Return (X, Y) of the center of cell containing provided text 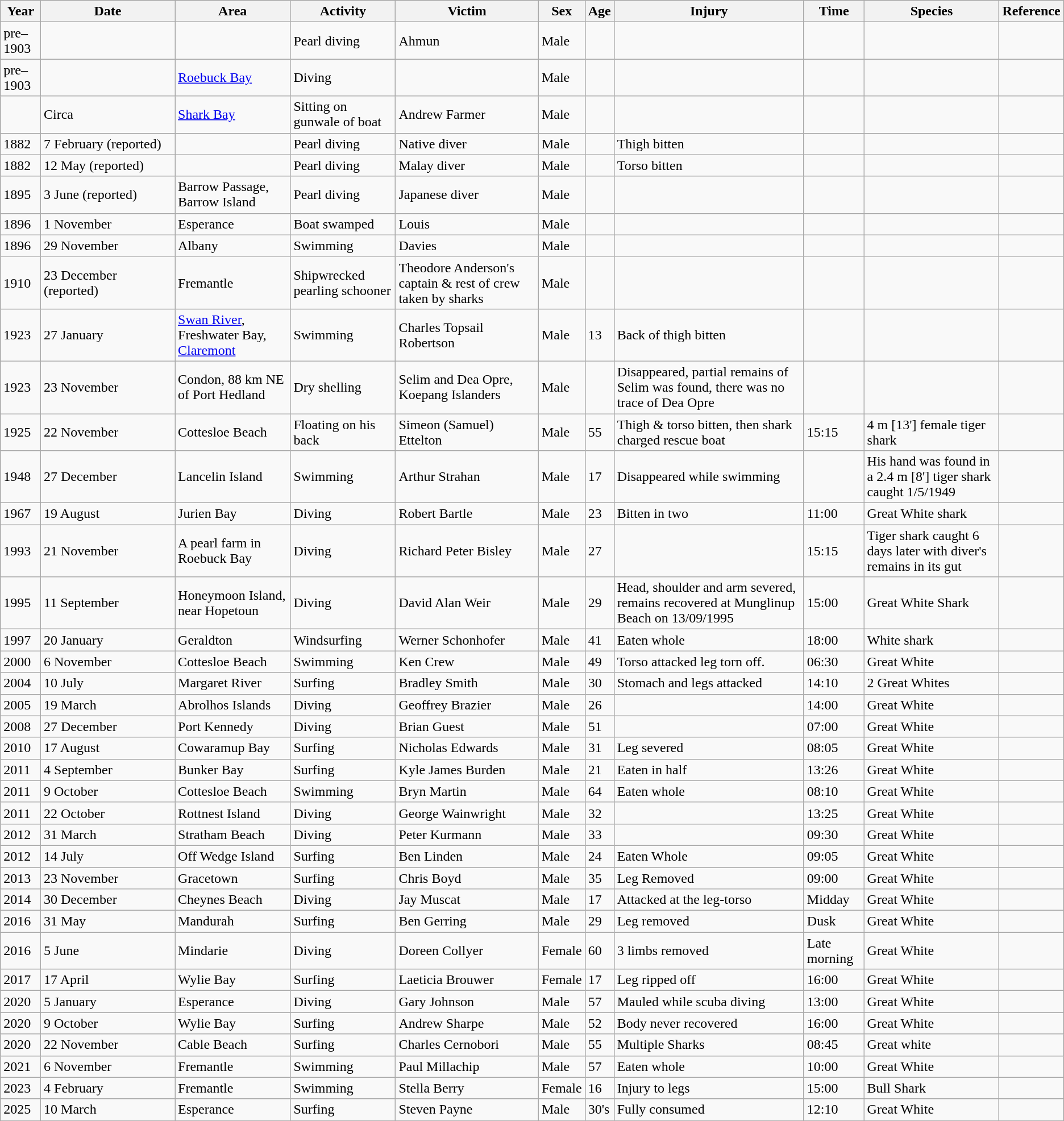
49 (599, 662)
Selim and Dea Opre, Koepang Islanders (467, 387)
1925 (20, 432)
09:30 (834, 834)
60 (599, 950)
Victim (467, 11)
Richard Peter Bisley (467, 551)
1895 (20, 194)
2013 (20, 878)
Area (233, 11)
Attacked at the leg-torso (709, 900)
08:05 (834, 748)
31 March (108, 834)
1995 (20, 603)
Jay Muscat (467, 900)
Charles Topsail Robertson (467, 335)
2008 (20, 726)
Torso bitten (709, 165)
Dry shelling (343, 387)
3 June (reported) (108, 194)
19 March (108, 705)
2005 (20, 705)
Laeticia Brouwer (467, 980)
David Alan Weir (467, 603)
2004 (20, 683)
Shark Bay (233, 115)
Leg removed (709, 921)
Roebuck Bay (233, 77)
Cowaramup Bay (233, 748)
Windsurfing (343, 640)
19 August (108, 514)
Kyle James Burden (467, 770)
Cheynes Beach (233, 900)
Ben Linden (467, 856)
10:00 (834, 1066)
Jurien Bay (233, 514)
Off Wedge Island (233, 856)
Davies (467, 246)
4 February (108, 1088)
27 (599, 551)
26 (599, 705)
1967 (20, 514)
18:00 (834, 640)
06:30 (834, 662)
Floating on his back (343, 432)
21 November (108, 551)
33 (599, 834)
Shipwrecked pearling schooner (343, 283)
Doreen Collyer (467, 950)
31 (599, 748)
2000 (20, 662)
Andrew Sharpe (467, 1023)
11 September (108, 603)
Nicholas Edwards (467, 748)
Disappeared while swimming (709, 477)
Charles Cernobori (467, 1045)
Reference (1031, 11)
Peter Kurmann (467, 834)
Tiger shark caught 6 days later with diver's remains in its gut (932, 551)
10 March (108, 1110)
Circa (108, 115)
Ahmun (467, 41)
1 November (108, 224)
Gary Johnson (467, 1002)
13:25 (834, 813)
Great white (932, 1045)
Cable Beach (233, 1045)
Robert Bartle (467, 514)
09:05 (834, 856)
His hand was found in a 2.4 m [8'] tiger shark caught 1/5/1949 (932, 477)
Eaten Whole (709, 856)
Mandurah (233, 921)
Stella Berry (467, 1088)
Albany (233, 246)
4 m [13'] female tiger shark (932, 432)
Steven Payne (467, 1110)
Bull Shark (932, 1088)
Werner Schonhofer (467, 640)
Native diver (467, 144)
White shark (932, 640)
21 (599, 770)
30 December (108, 900)
Injury to legs (709, 1088)
30 (599, 683)
Injury (709, 11)
2025 (20, 1110)
Sitting on gunwale of boat (343, 115)
Gracetown (233, 878)
Theodore Anderson's captain & rest of crew taken by sharks (467, 283)
Great White Shark (932, 603)
Andrew Farmer (467, 115)
Lancelin Island (233, 477)
Mauled while scuba diving (709, 1002)
3 limbs removed (709, 950)
Geoffrey Brazier (467, 705)
09:00 (834, 878)
Arthur Strahan (467, 477)
14:00 (834, 705)
Leg Removed (709, 878)
Multiple Sharks (709, 1045)
17 April (108, 980)
Time (834, 11)
Age (599, 11)
5 June (108, 950)
16 (599, 1088)
Leg ripped off (709, 980)
Margaret River (233, 683)
1948 (20, 477)
35 (599, 878)
23 December (reported) (108, 283)
Mindarie (233, 950)
32 (599, 813)
Abrolhos Islands (233, 705)
Stratham Beach (233, 834)
10 July (108, 683)
31 May (108, 921)
13:26 (834, 770)
13:00 (834, 1002)
08:10 (834, 791)
Fully consumed (709, 1110)
Date (108, 11)
41 (599, 640)
Boat swamped (343, 224)
Thigh bitten (709, 144)
Eaten in half (709, 770)
Japanese diver (467, 194)
Sex (562, 11)
7 February (reported) (108, 144)
2017 (20, 980)
64 (599, 791)
1910 (20, 283)
13 (599, 335)
14:10 (834, 683)
2014 (20, 900)
Bryn Martin (467, 791)
George Wainwright (467, 813)
22 October (108, 813)
Torso attacked leg torn off. (709, 662)
1997 (20, 640)
11:00 (834, 514)
Bradley Smith (467, 683)
12 May (reported) (108, 165)
2 Great Whites (932, 683)
5 January (108, 1002)
12:10 (834, 1110)
2023 (20, 1088)
Stomach and legs attacked (709, 683)
Honeymoon Island, near Hopetoun (233, 603)
Swan River, Freshwater Bay, Claremont (233, 335)
Body never recovered (709, 1023)
52 (599, 1023)
27 January (108, 335)
A pearl farm in Roebuck Bay (233, 551)
17 August (108, 748)
Louis (467, 224)
1993 (20, 551)
Malay diver (467, 165)
Year (20, 11)
Midday (834, 900)
Back of thigh bitten (709, 335)
Brian Guest (467, 726)
23 (599, 514)
Geraldton (233, 640)
Rottnest Island (233, 813)
Chris Boyd (467, 878)
24 (599, 856)
Dusk (834, 921)
Bunker Bay (233, 770)
Species (932, 11)
Barrow Passage, Barrow Island (233, 194)
Activity (343, 11)
Leg severed (709, 748)
14 July (108, 856)
Great White shark (932, 514)
Condon, 88 km NE of Port Hedland (233, 387)
29 November (108, 246)
4 September (108, 770)
Disappeared, partial remains of Selim was found, there was no trace of Dea Opre (709, 387)
08:45 (834, 1045)
Ben Gerring (467, 921)
2010 (20, 748)
Head, shoulder and arm severed, remains recovered at Munglinup Beach on 13/09/1995 (709, 603)
Port Kennedy (233, 726)
Late morning (834, 950)
20 January (108, 640)
2021 (20, 1066)
Paul Millachip (467, 1066)
Thigh & torso bitten, then shark charged rescue boat (709, 432)
Bitten in two (709, 514)
51 (599, 726)
07:00 (834, 726)
Ken Crew (467, 662)
Simeon (Samuel) Ettelton (467, 432)
30's (599, 1110)
